Return the (X, Y) coordinate for the center point of the cell that contains the specified text.  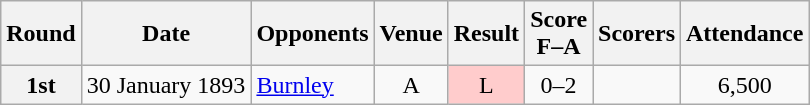
Opponents (312, 34)
L (486, 85)
Result (486, 34)
Round (41, 34)
1st (41, 85)
6,500 (745, 85)
Date (166, 34)
Burnley (312, 85)
Attendance (745, 34)
Scorers (637, 34)
Venue (411, 34)
A (411, 85)
0–2 (559, 85)
30 January 1893 (166, 85)
ScoreF–A (559, 34)
